Capture the cell that displays the provided text and extract its [X, Y] central coordinate. 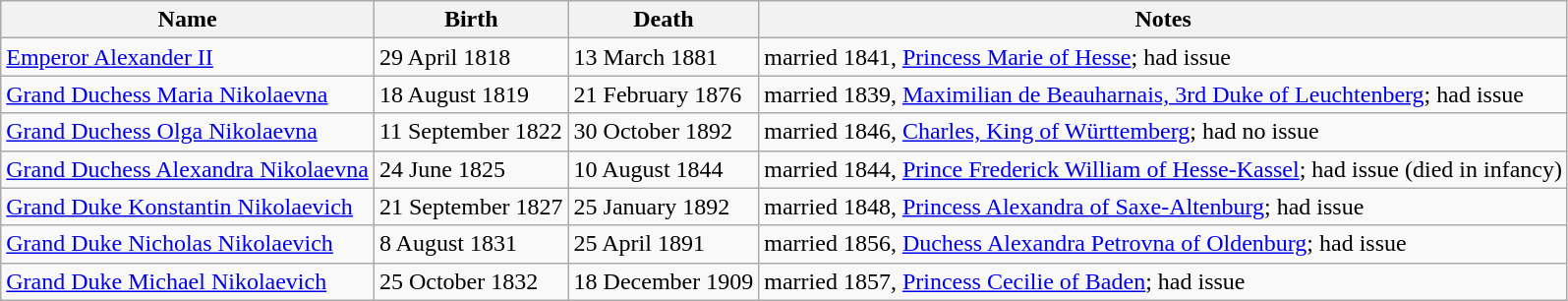
18 December 1909 [664, 281]
Grand Duchess Alexandra Nikolaevna [188, 169]
25 January 1892 [664, 207]
Grand Duchess Maria Nikolaevna [188, 94]
Grand Duke Konstantin Nikolaevich [188, 207]
married 1846, Charles, King of Württemberg; had no issue [1164, 132]
11 September 1822 [471, 132]
Grand Duchess Olga Nikolaevna [188, 132]
21 February 1876 [664, 94]
married 1841, Princess Marie of Hesse; had issue [1164, 57]
29 April 1818 [471, 57]
married 1848, Princess Alexandra of Saxe-Altenburg; had issue [1164, 207]
married 1839, Maximilian de Beauharnais, 3rd Duke of Leuchtenberg; had issue [1164, 94]
18 August 1819 [471, 94]
Death [664, 20]
married 1844, Prince Frederick William of Hesse-Kassel; had issue (died in infancy) [1164, 169]
8 August 1831 [471, 244]
24 June 1825 [471, 169]
married 1857, Princess Cecilie of Baden; had issue [1164, 281]
Emperor Alexander II [188, 57]
25 April 1891 [664, 244]
Grand Duke Michael Nikolaevich [188, 281]
Name [188, 20]
25 October 1832 [471, 281]
Grand Duke Nicholas Nikolaevich [188, 244]
10 August 1844 [664, 169]
married 1856, Duchess Alexandra Petrovna of Oldenburg; had issue [1164, 244]
30 October 1892 [664, 132]
13 March 1881 [664, 57]
Birth [471, 20]
Notes [1164, 20]
21 September 1827 [471, 207]
